Scan for the cell matching the given text and deliver its (X, Y) coordinate at center. 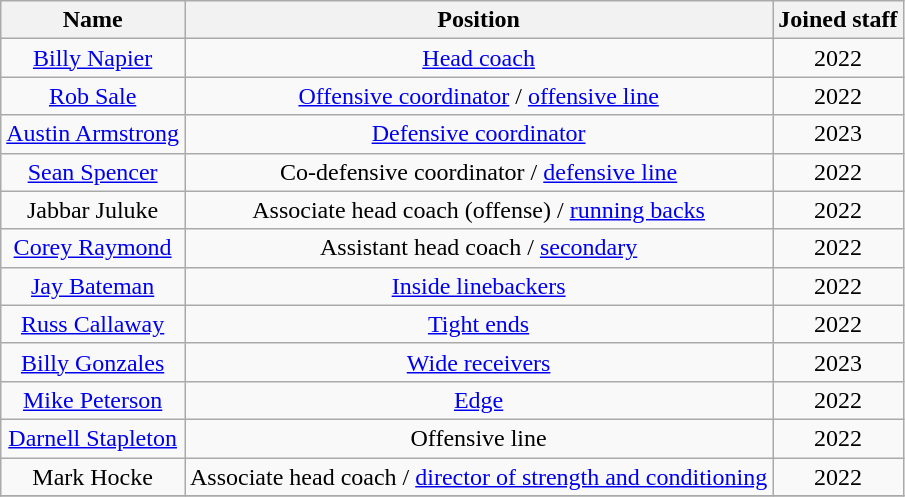
Jay Bateman (93, 286)
Tight ends (478, 324)
Jabbar Juluke (93, 210)
Austin Armstrong (93, 134)
Billy Napier (93, 58)
Mike Peterson (93, 400)
Co-defensive coordinator / defensive line (478, 172)
Inside linebackers (478, 286)
Offensive line (478, 438)
Sean Spencer (93, 172)
Position (478, 20)
Associate head coach / director of strength and conditioning (478, 477)
Wide receivers (478, 362)
Darnell Stapleton (93, 438)
Name (93, 20)
Billy Gonzales (93, 362)
Edge (478, 400)
Rob Sale (93, 96)
Defensive coordinator (478, 134)
Russ Callaway (93, 324)
Head coach (478, 58)
Corey Raymond (93, 248)
Joined staff (838, 20)
Associate head coach (offense) / running backs (478, 210)
Offensive coordinator / offensive line (478, 96)
Mark Hocke (93, 477)
Assistant head coach / secondary (478, 248)
